Scan for the cell matching the given text and deliver its [X, Y] coordinate at center. 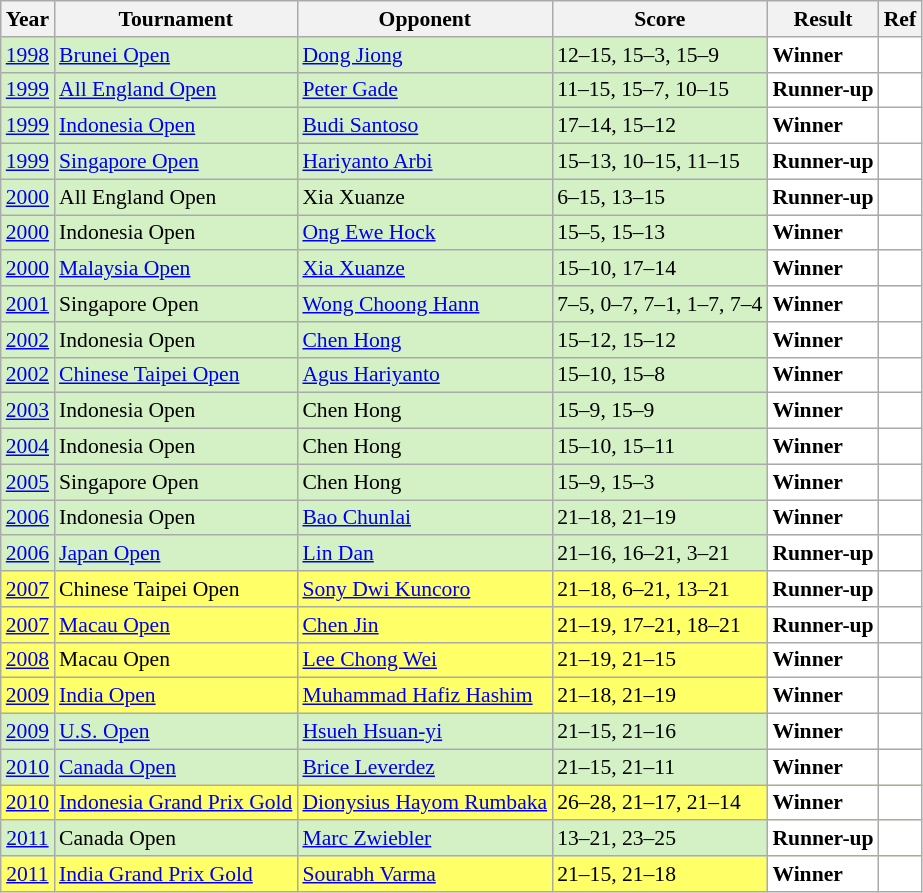
13–21, 23–25 [660, 839]
15–13, 10–15, 11–15 [660, 162]
Ong Ewe Hock [424, 233]
Chen Jin [424, 625]
21–16, 16–21, 3–21 [660, 554]
17–14, 15–12 [660, 126]
2008 [28, 660]
Agus Hariyanto [424, 375]
Ref [900, 19]
15–10, 17–14 [660, 269]
Sourabh Varma [424, 874]
Dong Jiong [424, 55]
21–15, 21–18 [660, 874]
India Open [176, 696]
26–28, 21–17, 21–14 [660, 803]
U.S. Open [176, 732]
12–15, 15–3, 15–9 [660, 55]
Peter Gade [424, 90]
15–10, 15–8 [660, 375]
15–5, 15–13 [660, 233]
11–15, 15–7, 10–15 [660, 90]
15–12, 15–12 [660, 340]
Sony Dwi Kuncoro [424, 589]
Bao Chunlai [424, 518]
Dionysius Hayom Rumbaka [424, 803]
2003 [28, 411]
Lee Chong Wei [424, 660]
15–9, 15–9 [660, 411]
Wong Choong Hann [424, 304]
21–19, 17–21, 18–21 [660, 625]
1998 [28, 55]
Score [660, 19]
Muhammad Hafiz Hashim [424, 696]
7–5, 0–7, 7–1, 1–7, 7–4 [660, 304]
15–9, 15–3 [660, 482]
Result [822, 19]
Year [28, 19]
Malaysia Open [176, 269]
Hariyanto Arbi [424, 162]
2005 [28, 482]
6–15, 13–15 [660, 197]
Indonesia Grand Prix Gold [176, 803]
Brunei Open [176, 55]
Japan Open [176, 554]
Budi Santoso [424, 126]
21–15, 21–16 [660, 732]
21–15, 21–11 [660, 767]
Brice Leverdez [424, 767]
Hsueh Hsuan-yi [424, 732]
15–10, 15–11 [660, 447]
2004 [28, 447]
India Grand Prix Gold [176, 874]
Opponent [424, 19]
2001 [28, 304]
Marc Zwiebler [424, 839]
Lin Dan [424, 554]
21–19, 21–15 [660, 660]
Tournament [176, 19]
21–18, 6–21, 13–21 [660, 589]
